For the text-containing cell, return its midpoint in (x, y) coordinate format. 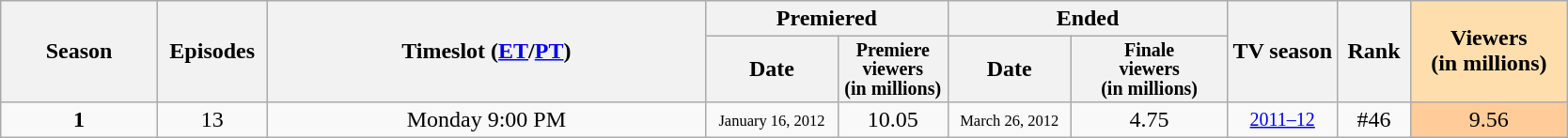
1 (79, 119)
Episodes (212, 52)
Ended (1088, 19)
TV season (1282, 52)
Timeslot (ET/PT) (487, 52)
9.56 (1489, 119)
Monday 9:00 PM (487, 119)
March 26, 2012 (1010, 119)
Season (79, 52)
Rank (1374, 52)
10.05 (893, 119)
Premiered (827, 19)
Viewers(in millions) (1489, 52)
13 (212, 119)
Premiereviewers(in millions) (893, 69)
#46 (1374, 119)
2011–12 (1282, 119)
January 16, 2012 (773, 119)
Finaleviewers(in millions) (1149, 69)
4.75 (1149, 119)
